Scan for the cell matching the given text and deliver its [x, y] coordinate at center. 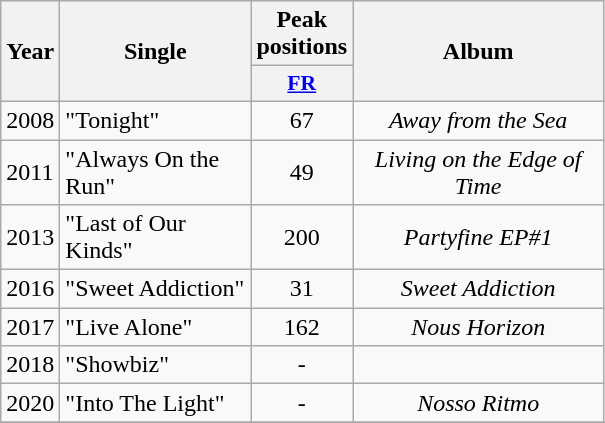
Peak positions [302, 34]
"Showbiz" [156, 365]
Nosso Ritmo [478, 403]
Nous Horizon [478, 327]
2013 [30, 238]
2011 [30, 172]
2020 [30, 403]
49 [302, 172]
"Live Alone" [156, 327]
200 [302, 238]
2016 [30, 289]
2018 [30, 365]
Away from the Sea [478, 120]
FR [302, 84]
Sweet Addiction [478, 289]
2017 [30, 327]
"Last of Our Kinds" [156, 238]
"Into The Light" [156, 403]
Year [30, 52]
31 [302, 289]
67 [302, 120]
Album [478, 52]
"Tonight" [156, 120]
162 [302, 327]
"Sweet Addiction" [156, 289]
"Always On the Run" [156, 172]
2008 [30, 120]
Living on the Edge of Time [478, 172]
Partyfine EP#1 [478, 238]
Single [156, 52]
